Identify which cell holds the provided text, then report its [x, y] central coordinate. 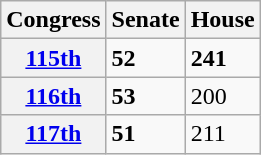
Senate [146, 20]
51 [146, 134]
116th [54, 96]
117th [54, 134]
211 [222, 134]
200 [222, 96]
115th [54, 58]
52 [146, 58]
Congress [54, 20]
53 [146, 96]
241 [222, 58]
House [222, 20]
